Return the [X, Y] coordinate for the center point of the cell that contains the specified text.  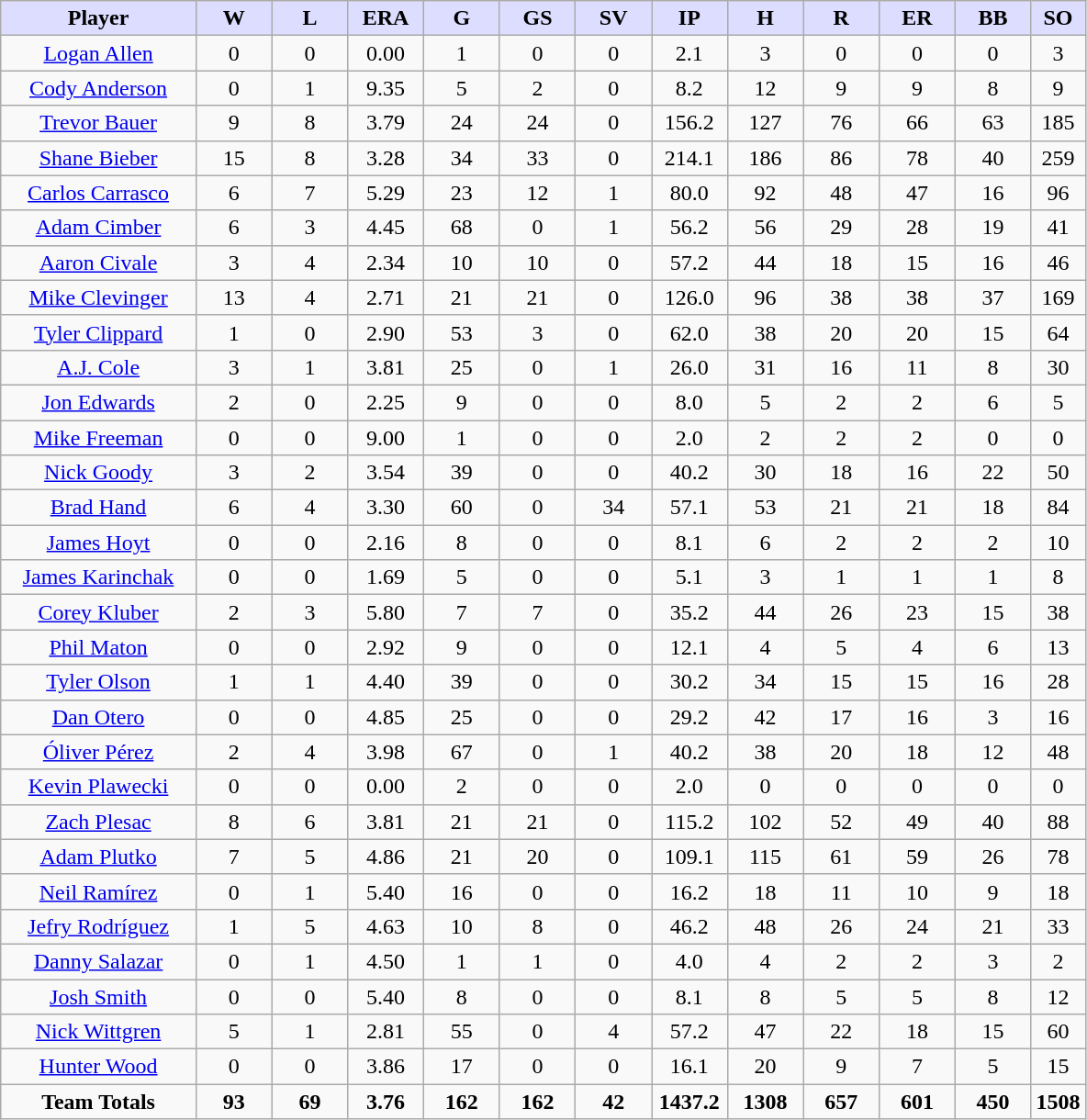
H [766, 18]
3.98 [386, 752]
4.85 [386, 717]
Mike Clevinger [99, 297]
Cody Anderson [99, 88]
W [233, 18]
Kevin Plawecki [99, 787]
41 [1058, 228]
88 [1058, 822]
186 [766, 158]
1308 [766, 1102]
69 [310, 1102]
ER [918, 18]
4.45 [386, 228]
450 [993, 1102]
1.69 [386, 577]
Carlos Carrasco [99, 193]
9.00 [386, 438]
214.1 [690, 158]
Adam Cimber [99, 228]
Nick Goody [99, 473]
61 [841, 857]
GS [538, 18]
Jon Edwards [99, 402]
SV [613, 18]
5.1 [690, 577]
3.28 [386, 158]
Corey Kluber [99, 612]
Mike Freeman [99, 438]
3.79 [386, 123]
126.0 [690, 297]
2.81 [386, 1032]
66 [918, 123]
76 [841, 123]
8.0 [690, 402]
115 [766, 857]
Phil Maton [99, 647]
4.63 [386, 926]
29.2 [690, 717]
James Hoyt [99, 543]
Shane Bieber [99, 158]
601 [918, 1102]
1437.2 [690, 1102]
67 [461, 752]
Trevor Bauer [99, 123]
49 [918, 822]
L [310, 18]
4.86 [386, 857]
64 [1058, 332]
2.1 [690, 53]
A.J. Cole [99, 367]
4.50 [386, 961]
Hunter Wood [99, 1067]
Adam Plutko [99, 857]
Neil Ramírez [99, 891]
Player [99, 18]
35.2 [690, 612]
169 [1058, 297]
1508 [1058, 1102]
185 [1058, 123]
Zach Plesac [99, 822]
127 [766, 123]
3.54 [386, 473]
Jefry Rodríguez [99, 926]
52 [841, 822]
102 [766, 822]
2.25 [386, 402]
26.0 [690, 367]
5.80 [386, 612]
56 [766, 228]
2.90 [386, 332]
SO [1058, 18]
Aaron Civale [99, 263]
46.2 [690, 926]
4.40 [386, 682]
50 [1058, 473]
9.35 [386, 88]
8.2 [690, 88]
Danny Salazar [99, 961]
109.1 [690, 857]
Óliver Pérez [99, 752]
62.0 [690, 332]
BB [993, 18]
G [461, 18]
Brad Hand [99, 508]
4.0 [690, 961]
30.2 [690, 682]
Tyler Clippard [99, 332]
63 [993, 123]
68 [461, 228]
29 [841, 228]
3.30 [386, 508]
57.1 [690, 508]
92 [766, 193]
Tyler Olson [99, 682]
2.34 [386, 263]
2.16 [386, 543]
59 [918, 857]
ERA [386, 18]
31 [766, 367]
93 [233, 1102]
R [841, 18]
84 [1058, 508]
657 [841, 1102]
2.92 [386, 647]
156.2 [690, 123]
46 [1058, 263]
115.2 [690, 822]
3.86 [386, 1067]
86 [841, 158]
16.2 [690, 891]
56.2 [690, 228]
Dan Otero [99, 717]
5.29 [386, 193]
IP [690, 18]
3.76 [386, 1102]
Josh Smith [99, 996]
37 [993, 297]
55 [461, 1032]
Team Totals [99, 1102]
80.0 [690, 193]
16.1 [690, 1067]
19 [993, 228]
2.71 [386, 297]
12.1 [690, 647]
James Karinchak [99, 577]
Logan Allen [99, 53]
Nick Wittgren [99, 1032]
259 [1058, 158]
